Locate the cell with the specified text and output its (x, y) center coordinate. 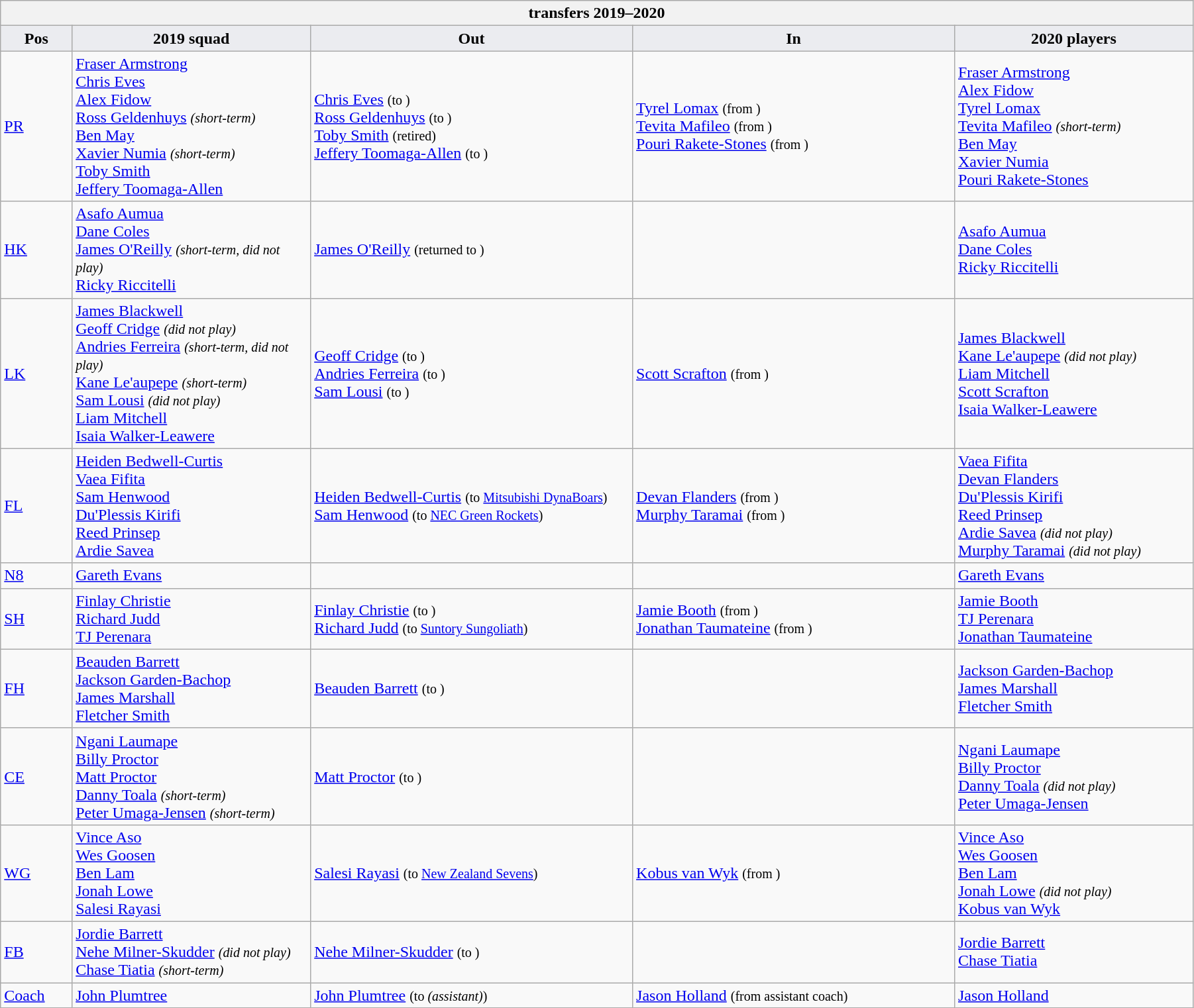
James Blackwell Kane Le'aupepe (did not play) Liam Mitchell Scott Scrafton Isaia Walker-Leawere (1073, 374)
In (794, 38)
Jackson Garden-Bachop James Marshall Fletcher Smith (1073, 689)
FH (36, 689)
Ngani Laumape Billy Proctor Matt Proctor Danny Toala (short-term) Peter Umaga-Jensen (short-term) (191, 776)
John Plumtree (to (assistant)) (472, 995)
Coach (36, 995)
Pos (36, 38)
Fraser Armstrong Chris Eves Alex Fidow Ross Geldenhuys (short-term) Ben May Xavier Numia (short-term) Toby Smith Jeffery Toomaga-Allen (191, 126)
James O'Reilly (returned to ) (472, 250)
Beauden Barrett Jackson Garden-Bachop James Marshall Fletcher Smith (191, 689)
FB (36, 952)
Jamie Booth (from ) Jonathan Taumateine (from ) (794, 619)
CE (36, 776)
2020 players (1073, 38)
Jason Holland (1073, 995)
N8 (36, 576)
2019 squad (191, 38)
Asafo Aumua Dane Coles James O'Reilly (short-term, did not play) Ricky Riccitelli (191, 250)
FL (36, 506)
SH (36, 619)
Devan Flanders (from ) Murphy Taramai (from ) (794, 506)
HK (36, 250)
Jamie Booth TJ Perenara Jonathan Taumateine (1073, 619)
Fraser Armstrong Alex Fidow Tyrel Lomax Tevita Mafileo (short-term) Ben May Xavier Numia Pouri Rakete-Stones (1073, 126)
Geoff Cridge (to ) Andries Ferreira (to ) Sam Lousi (to ) (472, 374)
Finlay Christie (to ) Richard Judd (to Suntory Sungoliath) (472, 619)
Matt Proctor (to ) (472, 776)
Vince Aso Wes Goosen Ben Lam Jonah Lowe Salesi Rayasi (191, 873)
PR (36, 126)
Jordie Barrett Chase Tiatia (1073, 952)
Out (472, 38)
Tyrel Lomax (from ) Tevita Mafileo (from ) Pouri Rakete-Stones (from ) (794, 126)
Heiden Bedwell-Curtis Vaea Fifita Sam Henwood Du'Plessis Kirifi Reed Prinsep Ardie Savea (191, 506)
transfers 2019–2020 (597, 13)
Beauden Barrett (to ) (472, 689)
Salesi Rayasi (to New Zealand Sevens) (472, 873)
Heiden Bedwell-Curtis (to Mitsubishi DynaBoars) Sam Henwood (to NEC Green Rockets) (472, 506)
Chris Eves (to ) Ross Geldenhuys (to ) Toby Smith (retired) Jeffery Toomaga-Allen (to ) (472, 126)
Jordie Barrett Nehe Milner-Skudder (did not play) Chase Tiatia (short-term) (191, 952)
Jason Holland (from assistant coach) (794, 995)
John Plumtree (191, 995)
Nehe Milner-Skudder (to ) (472, 952)
Kobus van Wyk (from ) (794, 873)
Scott Scrafton (from ) (794, 374)
Ngani Laumape Billy Proctor Danny Toala (did not play) Peter Umaga-Jensen (1073, 776)
LK (36, 374)
Vince Aso Wes Goosen Ben Lam Jonah Lowe (did not play) Kobus van Wyk (1073, 873)
Asafo Aumua Dane Coles Ricky Riccitelli (1073, 250)
WG (36, 873)
Finlay Christie Richard Judd TJ Perenara (191, 619)
Vaea Fifita Devan Flanders Du'Plessis Kirifi Reed Prinsep Ardie Savea (did not play) Murphy Taramai (did not play) (1073, 506)
